Scan for the cell matching the given text and deliver its [x, y] coordinate at center. 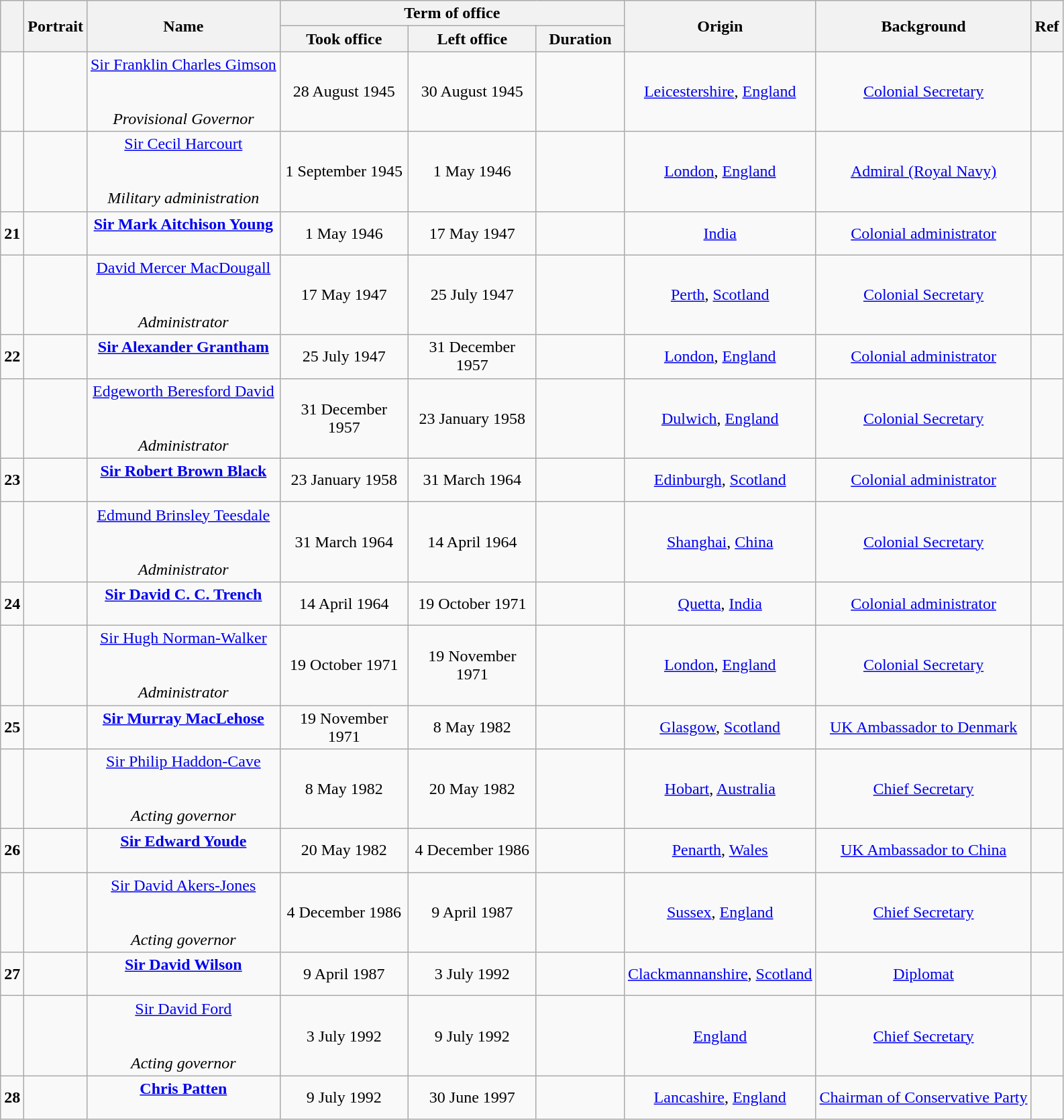
Glasgow, Scotland [720, 727]
Origin [720, 26]
24 [12, 604]
27 [12, 974]
Took office [343, 39]
Duration [580, 39]
Ref [1047, 26]
Perth, Scotland [720, 295]
Sir Hugh Norman-WalkerAdministrator [183, 665]
England [720, 1035]
28 [12, 1097]
Sir Mark Aitchison Young [183, 233]
30 June 1997 [472, 1097]
Edmund Brinsley TeesdaleAdministrator [183, 542]
Sir Cecil HarcourtMilitary administration [183, 172]
Sir Philip Haddon-CaveActing governor [183, 789]
India [720, 233]
28 August 1945 [343, 91]
Portrait [56, 26]
Clackmannanshire, Scotland [720, 974]
Sir Alexander Grantham [183, 357]
Sir Franklin Charles GimsonProvisional Governor [183, 91]
26 [12, 850]
Sir David Wilson [183, 974]
UK Ambassador to Denmark [923, 727]
Quetta, India [720, 604]
Dulwich, England [720, 418]
Edinburgh, Scotland [720, 480]
Name [183, 26]
Penarth, Wales [720, 850]
Lancashire, England [720, 1097]
25 [12, 727]
Leicestershire, England [720, 91]
Sir Robert Brown Black [183, 480]
Admiral (Royal Navy) [923, 172]
Shanghai, China [720, 542]
Sir David C. C. Trench [183, 604]
Hobart, Australia [720, 789]
Left office [472, 39]
22 [12, 357]
30 August 1945 [472, 91]
23 [12, 480]
Sir Edward Youde [183, 850]
Chairman of Conservative Party [923, 1097]
Term of office [452, 13]
David Mercer MacDougallAdministrator [183, 295]
Sir Murray MacLehose [183, 727]
Sussex, England [720, 912]
Sir David Akers-JonesActing governor [183, 912]
21 [12, 233]
Diplomat [923, 974]
Background [923, 26]
Chris Patten [183, 1097]
UK Ambassador to China [923, 850]
Sir David FordActing governor [183, 1035]
1 September 1945 [343, 172]
Edgeworth Beresford DavidAdministrator [183, 418]
